Return the [X, Y] coordinate for the center point of the cell that contains the specified text.  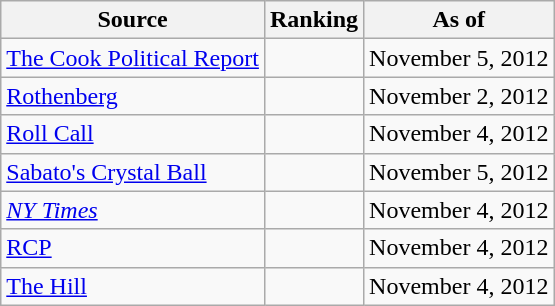
Source [133, 20]
The Cook Political Report [133, 58]
Roll Call [133, 134]
Sabato's Crystal Ball [133, 172]
The Hill [133, 286]
November 2, 2012 [459, 96]
Rothenberg [133, 96]
NY Times [133, 210]
RCP [133, 248]
Ranking [314, 20]
As of [459, 20]
